Pinpoint the cell where the given text exists, returning its (x, y) midpoint coordinate. 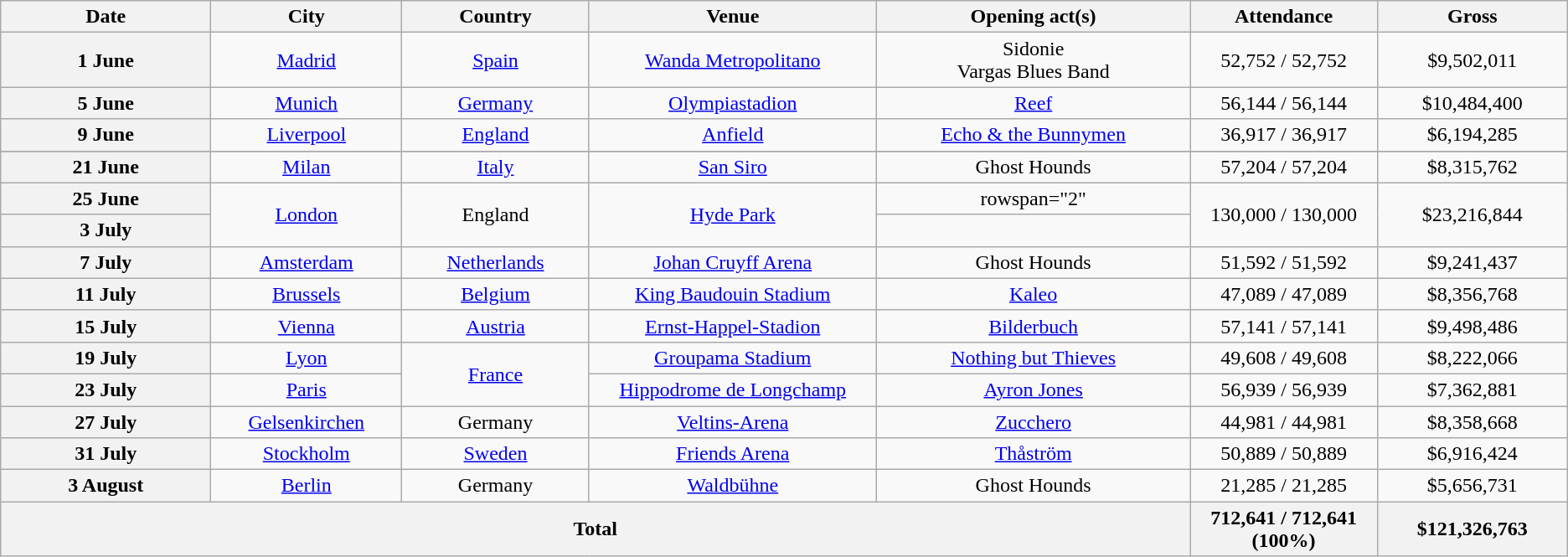
Echo & the Bunnymen (1033, 135)
Austria (496, 326)
25 June (106, 199)
Country (496, 17)
$5,656,731 (1473, 486)
23 July (106, 389)
$9,241,437 (1473, 262)
Venue (732, 17)
21,285 / 21,285 (1284, 486)
$6,194,285 (1473, 135)
Berlin (307, 486)
1 June (106, 60)
19 July (106, 358)
52,752 / 52,752 (1284, 60)
44,981 / 44,981 (1284, 421)
3 July (106, 230)
9 June (106, 135)
Madrid (307, 60)
Zucchero (1033, 421)
Stockholm (307, 454)
San Siro (732, 167)
Hyde Park (732, 214)
Gelsenkirchen (307, 421)
57,204 / 57,204 (1284, 167)
50,889 / 50,889 (1284, 454)
$8,315,762 (1473, 167)
$6,916,424 (1473, 454)
$121,326,763 (1473, 529)
Opening act(s) (1033, 17)
Olympiastadion (732, 103)
Veltins-Arena (732, 421)
27 July (106, 421)
Johan Cruyff Arena (732, 262)
$8,356,768 (1473, 294)
Brussels (307, 294)
5 June (106, 103)
47,089 / 47,089 (1284, 294)
Belgium (496, 294)
King Baudouin Stadium (732, 294)
Friends Arena (732, 454)
Kaleo (1033, 294)
Hippodrome de Longchamp (732, 389)
Nothing but Thieves (1033, 358)
$8,358,668 (1473, 421)
56,144 / 56,144 (1284, 103)
Wanda Metropolitano (732, 60)
Groupama Stadium (732, 358)
Netherlands (496, 262)
SidonieVargas Blues Band (1033, 60)
$9,498,486 (1473, 326)
130,000 / 130,000 (1284, 214)
Total (596, 529)
rowspan="2" (1033, 199)
Paris (307, 389)
31 July (106, 454)
11 July (106, 294)
Ayron Jones (1033, 389)
7 July (106, 262)
Ernst-Happel-Stadion (732, 326)
Spain (496, 60)
Attendance (1284, 17)
Thåström (1033, 454)
$7,362,881 (1473, 389)
Amsterdam (307, 262)
49,608 / 49,608 (1284, 358)
3 August (106, 486)
Gross (1473, 17)
Sweden (496, 454)
Waldbühne (732, 486)
57,141 / 57,141 (1284, 326)
Date (106, 17)
$9,502,011 (1473, 60)
City (307, 17)
$10,484,400 (1473, 103)
France (496, 374)
London (307, 214)
21 June (106, 167)
Munich (307, 103)
Italy (496, 167)
$23,216,844 (1473, 214)
Anfield (732, 135)
Vienna (307, 326)
Milan (307, 167)
36,917 / 36,917 (1284, 135)
51,592 / 51,592 (1284, 262)
Liverpool (307, 135)
15 July (106, 326)
Lyon (307, 358)
Reef (1033, 103)
712,641 / 712,641(100%) (1284, 529)
$8,222,066 (1473, 358)
Bilderbuch (1033, 326)
56,939 / 56,939 (1284, 389)
